Search for the cell housing the specified text and yield its [x, y] center coordinate. 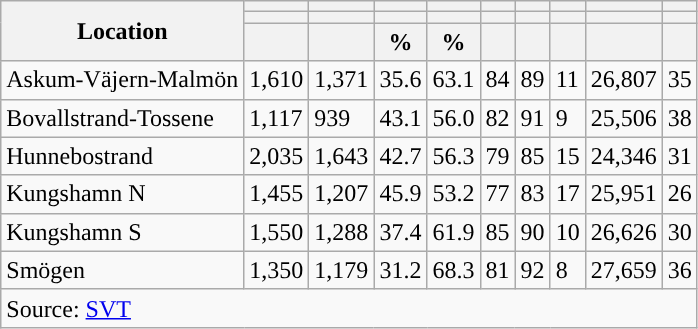
90 [532, 232]
27,659 [624, 270]
Location [122, 31]
1,179 [342, 270]
26 [680, 194]
11 [568, 80]
35.6 [400, 80]
37.4 [400, 232]
Bovallstrand-Tossene [122, 118]
24,346 [624, 156]
77 [498, 194]
56.0 [454, 118]
1,643 [342, 156]
Kungshamn N [122, 194]
15 [568, 156]
Smögen [122, 270]
38 [680, 118]
30 [680, 232]
1,350 [276, 270]
82 [498, 118]
1,610 [276, 80]
1,117 [276, 118]
31.2 [400, 270]
53.2 [454, 194]
2,035 [276, 156]
43.1 [400, 118]
31 [680, 156]
1,371 [342, 80]
61.9 [454, 232]
1,207 [342, 194]
Hunnebostrand [122, 156]
68.3 [454, 270]
81 [498, 270]
26,626 [624, 232]
26,807 [624, 80]
35 [680, 80]
9 [568, 118]
1,455 [276, 194]
45.9 [400, 194]
63.1 [454, 80]
89 [532, 80]
83 [532, 194]
1,288 [342, 232]
91 [532, 118]
Kungshamn S [122, 232]
17 [568, 194]
939 [342, 118]
Source: SVT [350, 308]
25,506 [624, 118]
42.7 [400, 156]
56.3 [454, 156]
25,951 [624, 194]
79 [498, 156]
10 [568, 232]
84 [498, 80]
8 [568, 270]
1,550 [276, 232]
92 [532, 270]
Askum-Väjern-Malmön [122, 80]
36 [680, 270]
